Find where the given text appears and provide that cell's center as [x, y] coordinate. 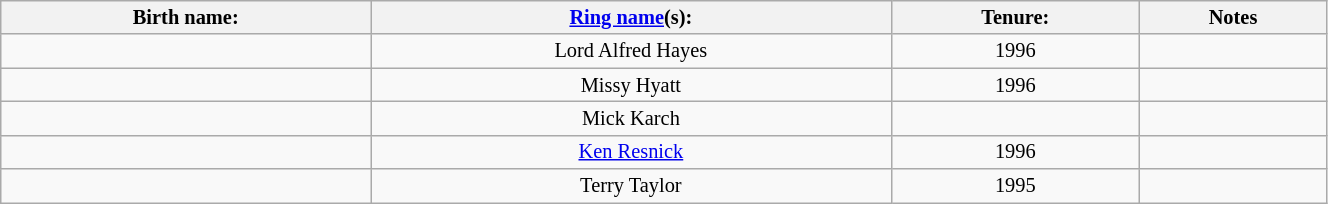
1995 [1016, 186]
Ring name(s): [631, 17]
Birth name: [186, 17]
Missy Hyatt [631, 85]
Notes [1234, 17]
Mick Karch [631, 118]
Terry Taylor [631, 186]
Lord Alfred Hayes [631, 51]
Ken Resnick [631, 152]
Tenure: [1016, 17]
